From the cell containing the given text, extract its center point as [X, Y] coordinate. 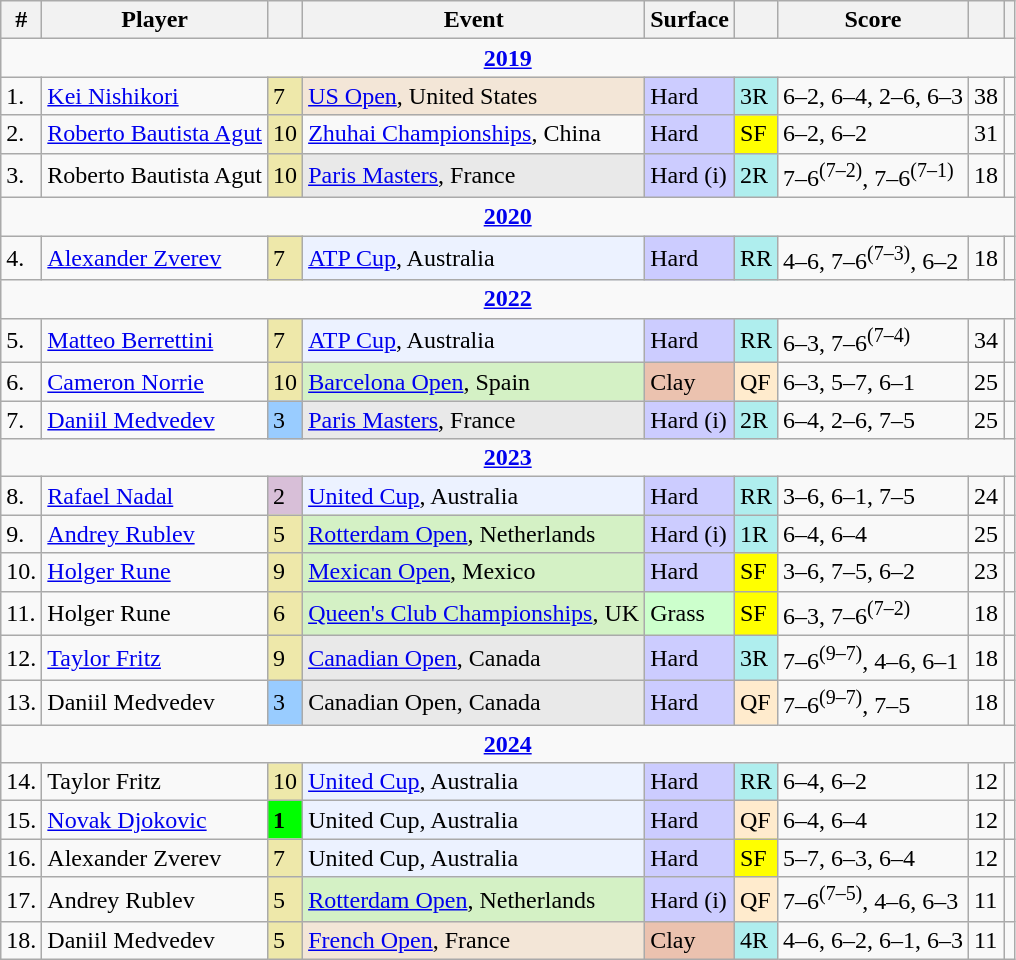
1R [756, 534]
6 [286, 614]
34 [986, 340]
Surface [690, 20]
Score [872, 20]
2024 [508, 744]
2019 [508, 58]
1 [286, 820]
Mexican Open, Mexico [474, 572]
7–6(9–7), 7–5 [872, 702]
4–6, 6–2, 6–1, 6–3 [872, 941]
6–3, 7–6(7–2) [872, 614]
2020 [508, 217]
7. [22, 420]
Kei Nishikori [155, 96]
8. [22, 496]
6–4, 6–2 [872, 782]
# [22, 20]
Barcelona Open, Spain [474, 382]
12. [22, 658]
Queen's Club Championships, UK [474, 614]
Zhuhai Championships, China [474, 134]
3–6, 7–5, 6–2 [872, 572]
14. [22, 782]
3. [22, 176]
5–7, 6–3, 6–4 [872, 858]
5. [22, 340]
24 [986, 496]
Event [474, 20]
38 [986, 96]
4–6, 7–6(7–3), 6–2 [872, 258]
Matteo Berrettini [155, 340]
6–3, 5–7, 6–1 [872, 382]
11. [22, 614]
6–4, 2–6, 7–5 [872, 420]
US Open, United States [474, 96]
Rafael Nadal [155, 496]
3–6, 6–1, 7–5 [872, 496]
Player [155, 20]
16. [22, 858]
7–6(9–7), 4–6, 6–1 [872, 658]
31 [986, 134]
2022 [508, 299]
Cameron Norrie [155, 382]
13. [22, 702]
6. [22, 382]
18. [22, 941]
10. [22, 572]
2. [22, 134]
7–6(7–2), 7–6(7–1) [872, 176]
Grass [690, 614]
15. [22, 820]
17. [22, 900]
French Open, France [474, 941]
23 [986, 572]
6–3, 7–6(7–4) [872, 340]
2 [286, 496]
6–2, 6–2 [872, 134]
1. [22, 96]
7–6(7–5), 4–6, 6–3 [872, 900]
6–2, 6–4, 2–6, 6–3 [872, 96]
4. [22, 258]
9. [22, 534]
4R [756, 941]
Novak Djokovic [155, 820]
2023 [508, 458]
